For the text-containing cell, return its midpoint in (X, Y) coordinate format. 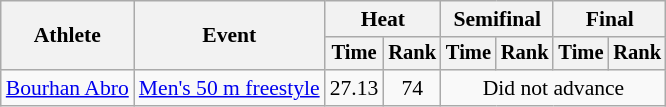
Event (230, 36)
27.13 (354, 88)
Athlete (68, 36)
Bourhan Abro (68, 88)
Did not advance (554, 88)
Heat (383, 19)
Final (609, 19)
Men's 50 m freestyle (230, 88)
74 (412, 88)
Semifinal (497, 19)
